Determine the (X, Y) coordinate at the center of the cell enclosing the given text.  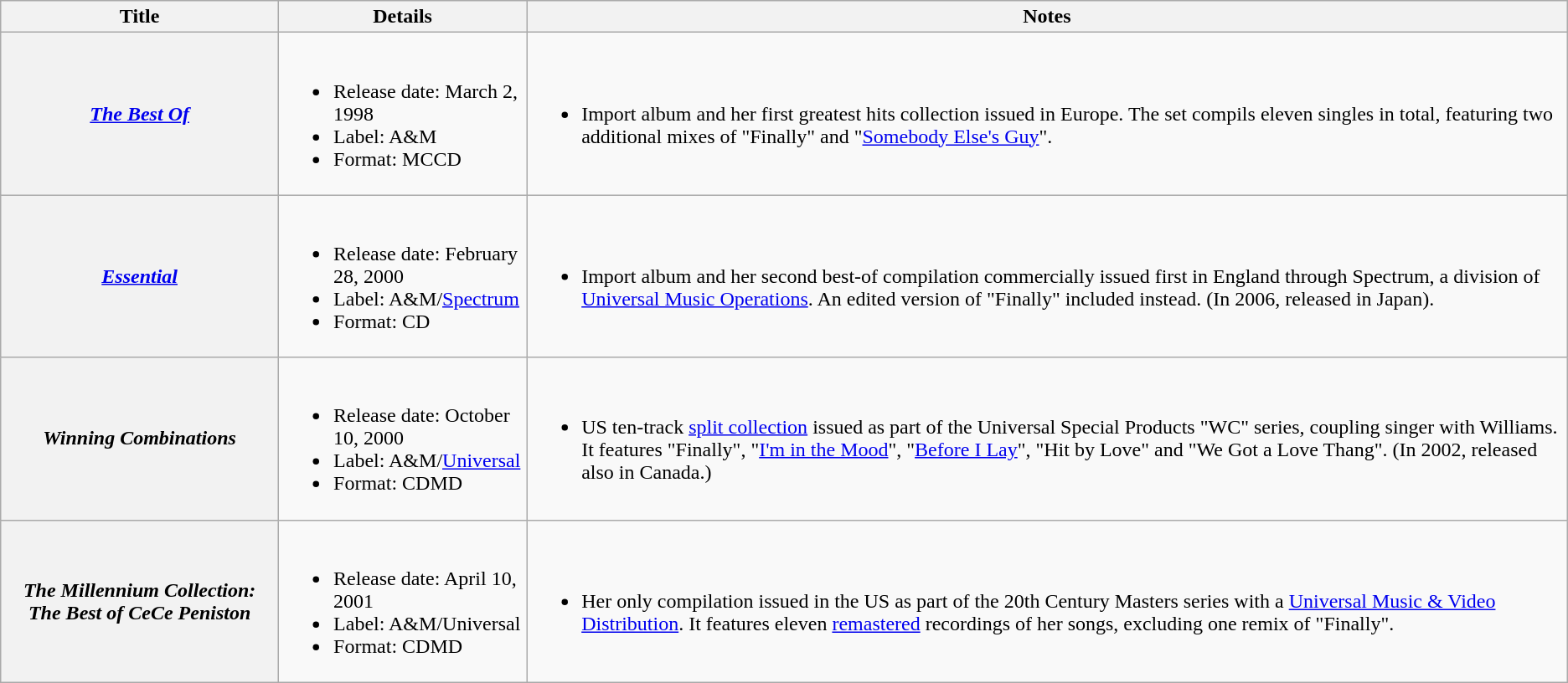
The Best Of (140, 114)
The Millennium Collection: The Best of CeCe Peniston (140, 601)
Winning Combinations (140, 439)
Title (140, 17)
Release date: April 10, 2001Label: A&M/Universal Format: CDMD (403, 601)
Release date: February 28, 2000Label: A&M/Spectrum Format: CD (403, 276)
Notes (1047, 17)
Details (403, 17)
Essential (140, 276)
Release date: October 10, 2000Label: A&M/Universal Format: CDMD (403, 439)
Release date: March 2, 1998Label: A&M Format: MCCD (403, 114)
